Provide the [x, y] coordinate of the cell's center where the given text is located.  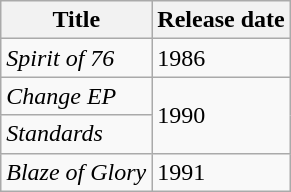
1991 [221, 172]
1990 [221, 115]
Spirit of 76 [76, 58]
1986 [221, 58]
Release date [221, 20]
Standards [76, 134]
Change EP [76, 96]
Title [76, 20]
Blaze of Glory [76, 172]
